Provide the [X, Y] coordinate of the cell's center where the given text is located.  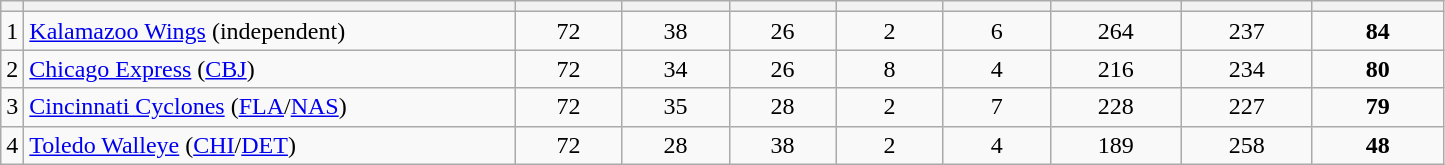
79 [1378, 107]
1 [12, 31]
6 [996, 31]
227 [1246, 107]
258 [1246, 145]
Cincinnati Cyclones (FLA/NAS) [270, 107]
Kalamazoo Wings (independent) [270, 31]
189 [1116, 145]
7 [996, 107]
237 [1246, 31]
80 [1378, 69]
228 [1116, 107]
8 [890, 69]
234 [1246, 69]
264 [1116, 31]
48 [1378, 145]
216 [1116, 69]
Chicago Express (CBJ) [270, 69]
35 [676, 107]
3 [12, 107]
Toledo Walleye (CHI/DET) [270, 145]
34 [676, 69]
84 [1378, 31]
